Find where the given text appears and provide that cell's center as [x, y] coordinate. 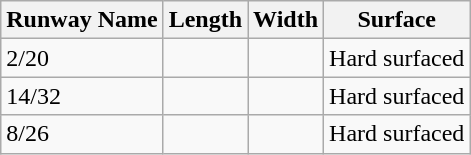
Surface [397, 20]
Length [205, 20]
2/20 [82, 58]
14/32 [82, 96]
Runway Name [82, 20]
Width [286, 20]
8/26 [82, 134]
